Identify which cell holds the provided text, then report its (X, Y) central coordinate. 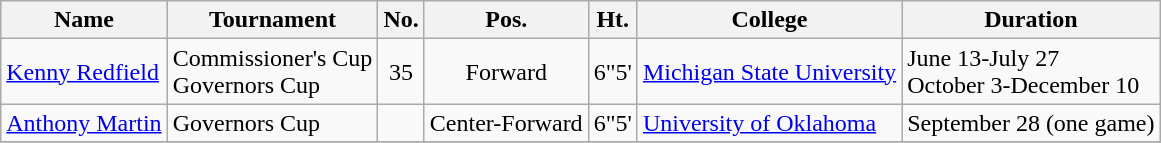
Center-Forward (506, 123)
Forward (506, 72)
June 13-July 27 October 3-December 10 (1031, 72)
Name (84, 20)
September 28 (one game) (1031, 123)
Kenny Redfield (84, 72)
Duration (1031, 20)
Michigan State University (769, 72)
35 (401, 72)
Ht. (612, 20)
College (769, 20)
No. (401, 20)
Anthony Martin (84, 123)
Governors Cup (272, 123)
Commissioner's Cup Governors Cup (272, 72)
University of Oklahoma (769, 123)
Pos. (506, 20)
Tournament (272, 20)
